From the cell containing the given text, extract its center point as (x, y) coordinate. 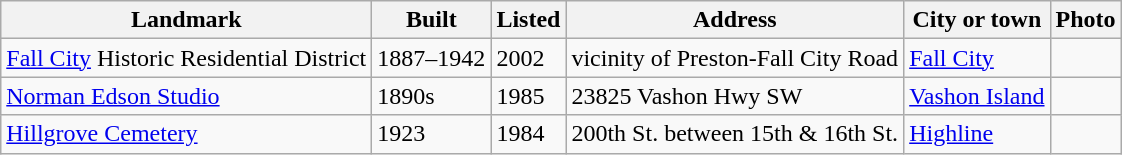
Norman Edson Studio (186, 96)
Built (432, 20)
1984 (528, 134)
Address (735, 20)
vicinity of Preston-Fall City Road (735, 58)
Hillgrove Cemetery (186, 134)
1887–1942 (432, 58)
City or town (977, 20)
23825 Vashon Hwy SW (735, 96)
1890s (432, 96)
1923 (432, 134)
Vashon Island (977, 96)
Fall City Historic Residential District (186, 58)
Fall City (977, 58)
Photo (1086, 20)
200th St. between 15th & 16th St. (735, 134)
Listed (528, 20)
Landmark (186, 20)
1985 (528, 96)
Highline (977, 134)
2002 (528, 58)
